Find where the given text appears and provide that cell's center as (X, Y) coordinate. 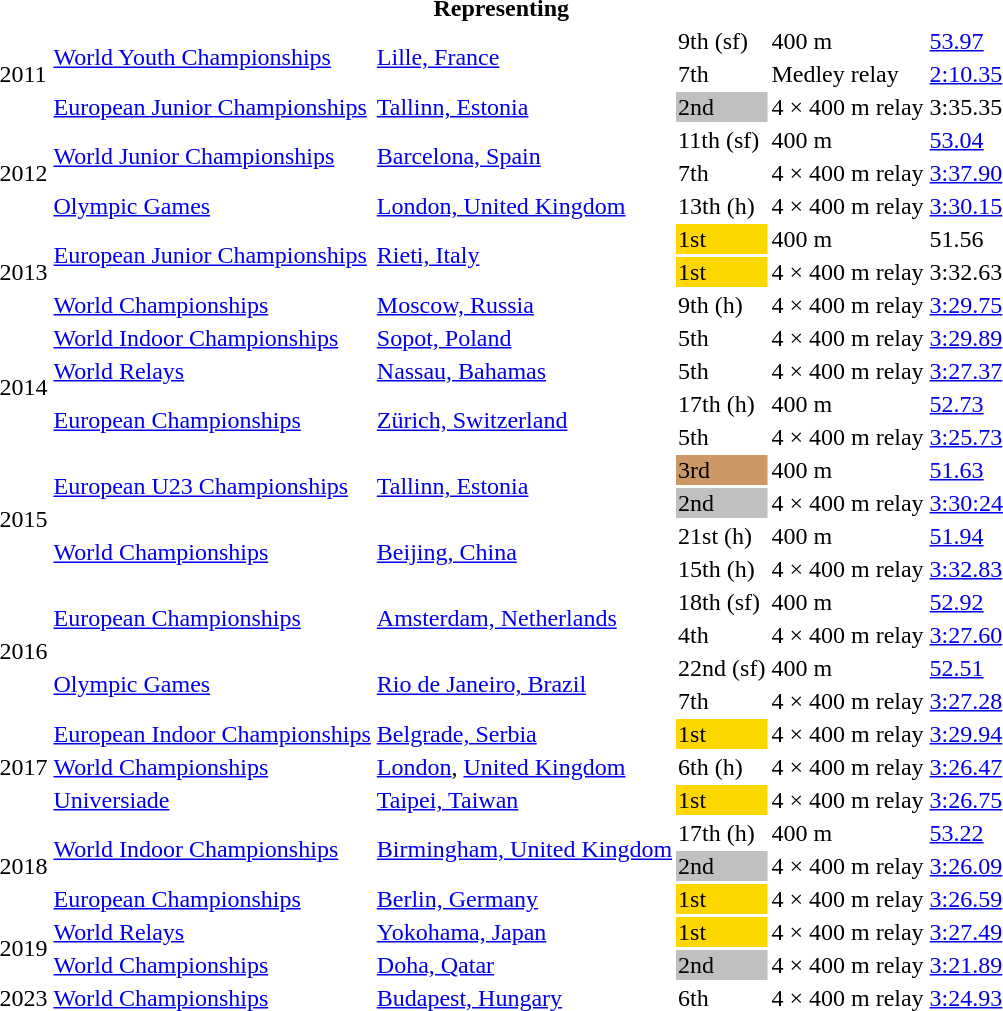
Sopot, Poland (524, 338)
15th (h) (722, 569)
European U23 Championships (212, 486)
13th (h) (722, 206)
Universiade (212, 800)
22nd (sf) (722, 668)
Lille, France (524, 58)
World Youth Championships (212, 58)
Yokohama, Japan (524, 932)
Zürich, Switzerland (524, 420)
Taipei, Taiwan (524, 800)
Beijing, China (524, 552)
World Junior Championships (212, 156)
21st (h) (722, 536)
11th (sf) (722, 140)
Rieti, Italy (524, 256)
Medley relay (848, 74)
Belgrade, Serbia (524, 734)
European Indoor Championships (212, 734)
18th (sf) (722, 602)
Amsterdam, Netherlands (524, 618)
Nassau, Bahamas (524, 371)
Moscow, Russia (524, 305)
Doha, Qatar (524, 965)
6th (h) (722, 767)
Birmingham, United Kingdom (524, 850)
Barcelona, Spain (524, 156)
4th (722, 635)
Berlin, Germany (524, 899)
9th (h) (722, 305)
9th (sf) (722, 41)
3rd (722, 470)
Rio de Janeiro, Brazil (524, 684)
